Capture the cell that displays the provided text and extract its (X, Y) central coordinate. 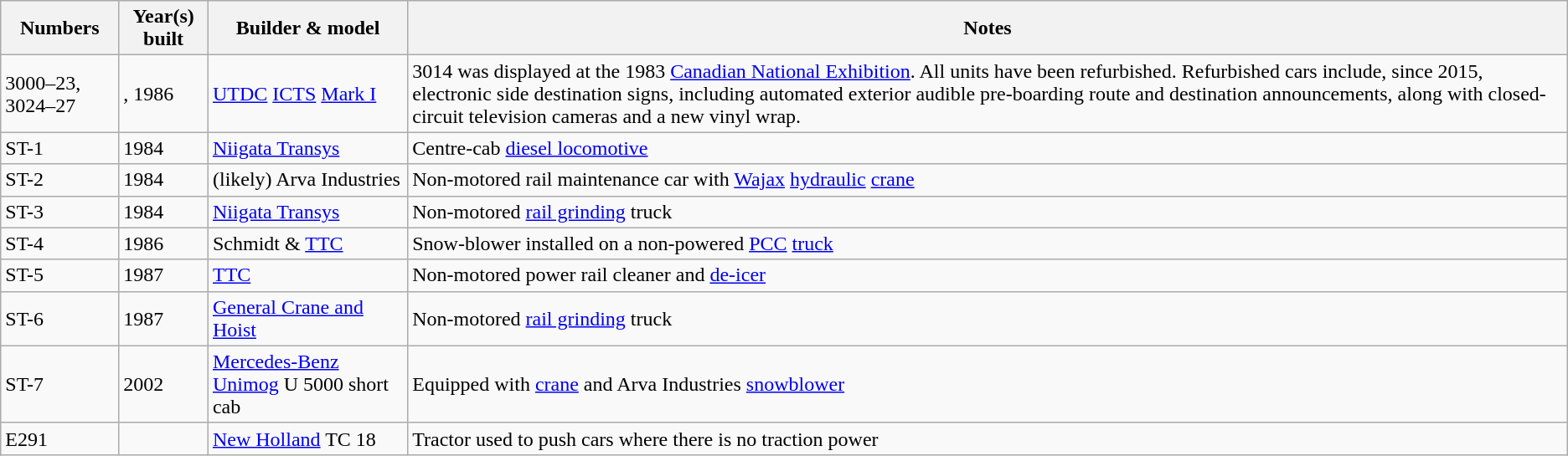
Non-motored power rail cleaner and de-icer (988, 275)
E291 (60, 438)
UTDC ICTS Mark I (307, 94)
ST-2 (60, 180)
ST-5 (60, 275)
Numbers (60, 28)
ST-1 (60, 148)
ST-4 (60, 243)
ST-3 (60, 212)
Centre-cab diesel locomotive (988, 148)
ST-7 (60, 384)
Non-motored rail maintenance car with Wajax hydraulic crane (988, 180)
Notes (988, 28)
(likely) Arva Industries (307, 180)
1986 (164, 243)
ST-6 (60, 318)
General Crane and Hoist (307, 318)
Equipped with crane and Arva Industries snowblower (988, 384)
Schmidt & TTC (307, 243)
Builder & model (307, 28)
Snow-blower installed on a non-powered PCC truck (988, 243)
3000–23, 3024–27 (60, 94)
Year(s) built (164, 28)
New Holland TC 18 (307, 438)
, 1986 (164, 94)
Mercedes-Benz Unimog U 5000 short cab (307, 384)
2002 (164, 384)
TTC (307, 275)
Tractor used to push cars where there is no traction power (988, 438)
